Return [x, y] of the center of cell containing provided text 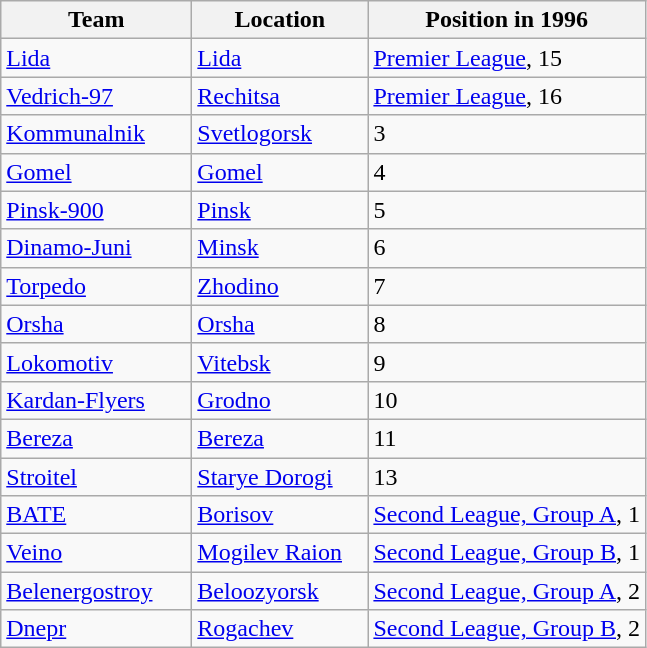
Location [280, 20]
Rechitsa [280, 96]
Starye Dorogi [280, 477]
4 [507, 172]
Dnepr [96, 629]
Minsk [280, 248]
Veino [96, 553]
Team [96, 20]
Kommunalnik [96, 134]
Svetlogorsk [280, 134]
Position in 1996 [507, 20]
Second League, Group B, 2 [507, 629]
9 [507, 362]
Stroitel [96, 477]
8 [507, 324]
7 [507, 286]
Borisov [280, 515]
Pinsk [280, 210]
Torpedo [96, 286]
Mogilev Raion [280, 553]
10 [507, 400]
11 [507, 438]
Second League, Group A, 1 [507, 515]
Zhodino [280, 286]
BATE [96, 515]
Belenergostroy [96, 591]
13 [507, 477]
Dinamo-Juni [96, 248]
Lokomotiv [96, 362]
Vedrich-97 [96, 96]
Grodno [280, 400]
Second League, Group A, 2 [507, 591]
3 [507, 134]
Vitebsk [280, 362]
Kardan-Flyers [96, 400]
Premier League, 15 [507, 58]
Pinsk-900 [96, 210]
6 [507, 248]
Second League, Group B, 1 [507, 553]
Rogachev [280, 629]
Beloozyorsk [280, 591]
Premier League, 16 [507, 96]
5 [507, 210]
